Extract the [X, Y] coordinate from the center of the cell holding the provided text.  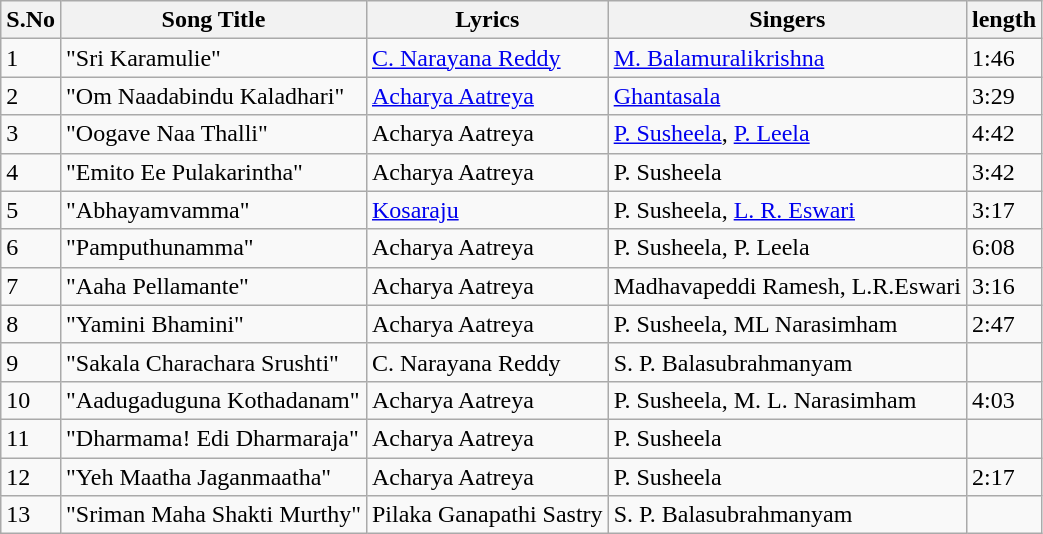
5 [31, 210]
"Om Naadabindu Kaladhari" [213, 96]
length [1004, 20]
9 [31, 362]
3:42 [1004, 172]
Lyrics [487, 20]
8 [31, 324]
Song Title [213, 20]
4:03 [1004, 400]
M. Balamuralikrishna [787, 58]
"Sakala Charachara Srushti" [213, 362]
"Sriman Maha Shakti Murthy" [213, 515]
P. Susheela, ML Narasimham [787, 324]
3 [31, 134]
Pilaka Ganapathi Sastry [487, 515]
"Pamputhunamma" [213, 248]
"Sri Karamulie" [213, 58]
"Oogave Naa Thalli" [213, 134]
11 [31, 438]
"Abhayamvamma" [213, 210]
3:16 [1004, 286]
"Emito Ee Pulakarintha" [213, 172]
Kosaraju [487, 210]
1 [31, 58]
12 [31, 477]
1:46 [1004, 58]
P. Susheela, L. R. Eswari [787, 210]
3:29 [1004, 96]
P. Susheela, M. L. Narasimham [787, 400]
7 [31, 286]
2:47 [1004, 324]
Madhavapeddi Ramesh, L.R.Eswari [787, 286]
"Yeh Maatha Jaganmaatha" [213, 477]
"Aadugaduguna Kothadanam" [213, 400]
6 [31, 248]
3:17 [1004, 210]
6:08 [1004, 248]
10 [31, 400]
"Dharmama! Edi Dharmaraja" [213, 438]
4 [31, 172]
Singers [787, 20]
4:42 [1004, 134]
Ghantasala [787, 96]
13 [31, 515]
S.No [31, 20]
2 [31, 96]
"Yamini Bhamini" [213, 324]
2:17 [1004, 477]
"Aaha Pellamante" [213, 286]
